Return the [X, Y] coordinate for the center point of the cell that contains the specified text.  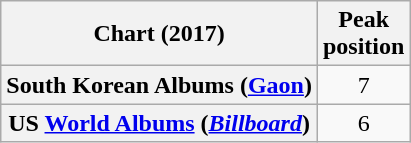
7 [363, 85]
6 [363, 123]
Chart (2017) [160, 34]
Peakposition [363, 34]
US World Albums (Billboard) [160, 123]
South Korean Albums (Gaon) [160, 85]
